Locate the cell with the specified text and output its [X, Y] center coordinate. 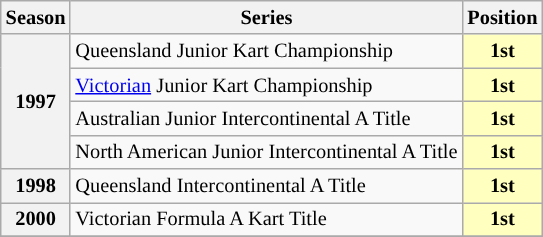
Queensland Intercontinental A Title [266, 186]
North American Junior Intercontinental A Title [266, 152]
Australian Junior Intercontinental A Title [266, 118]
Queensland Junior Kart Championship [266, 51]
Victorian Formula A Kart Title [266, 219]
Victorian Junior Kart Championship [266, 85]
Series [266, 17]
Position [502, 17]
2000 [36, 219]
1998 [36, 186]
1997 [36, 102]
Season [36, 17]
